Search for the cell housing the specified text and yield its (X, Y) center coordinate. 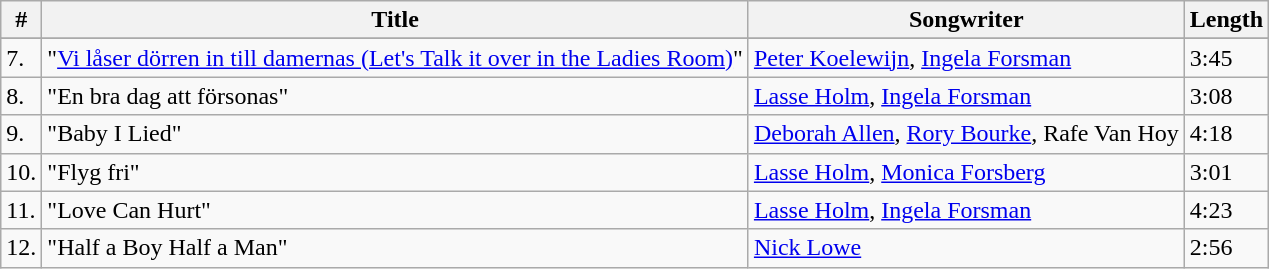
2:56 (1226, 248)
3:01 (1226, 172)
9. (22, 134)
Length (1226, 20)
"En bra dag att försonas" (396, 96)
Title (396, 20)
Peter Koelewijn, Ingela Forsman (966, 58)
7. (22, 58)
4:18 (1226, 134)
# (22, 20)
12. (22, 248)
Lasse Holm, Monica Forsberg (966, 172)
Songwriter (966, 20)
Nick Lowe (966, 248)
3:45 (1226, 58)
"Half a Boy Half a Man" (396, 248)
3:08 (1226, 96)
4:23 (1226, 210)
Deborah Allen, Rory Bourke, Rafe Van Hoy (966, 134)
"Love Can Hurt" (396, 210)
"Baby I Lied" (396, 134)
"Vi låser dörren in till damernas (Let's Talk it over in the Ladies Room)" (396, 58)
10. (22, 172)
11. (22, 210)
8. (22, 96)
"Flyg fri" (396, 172)
